Search for the cell housing the specified text and yield its [x, y] center coordinate. 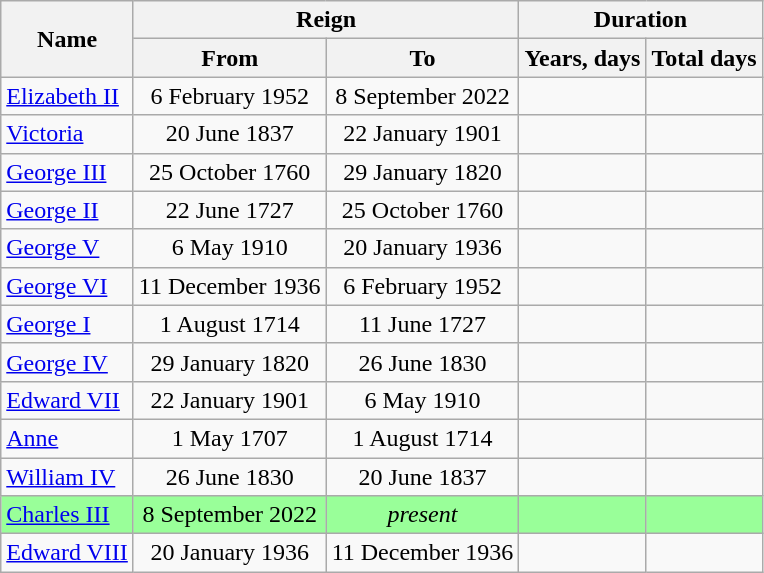
George IV [68, 362]
Elizabeth II [68, 96]
George V [68, 248]
11 June 1727 [422, 324]
Reign [326, 20]
Victoria [68, 134]
From [230, 58]
To [422, 58]
William IV [68, 477]
Anne [68, 438]
Name [68, 39]
George II [68, 210]
George III [68, 172]
Duration [640, 20]
Total days [704, 58]
22 June 1727 [230, 210]
Edward VIII [68, 553]
George VI [68, 286]
Years, days [582, 58]
1 May 1707 [230, 438]
Charles III [68, 515]
George I [68, 324]
present [422, 515]
Edward VII [68, 400]
